Pinpoint the cell where the given text exists, returning its [x, y] midpoint coordinate. 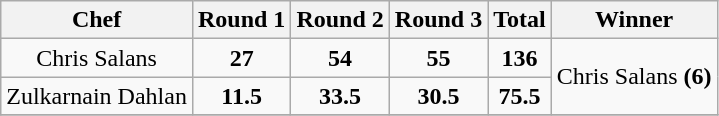
Total [520, 20]
Chef [97, 20]
Winner [634, 20]
Zulkarnain Dahlan [97, 96]
Round 1 [241, 20]
75.5 [520, 96]
Chris Salans (6) [634, 77]
27 [241, 58]
30.5 [438, 96]
Round 2 [340, 20]
136 [520, 58]
55 [438, 58]
11.5 [241, 96]
Chris Salans [97, 58]
33.5 [340, 96]
54 [340, 58]
Round 3 [438, 20]
